Find where the given text appears and provide that cell's center as [x, y] coordinate. 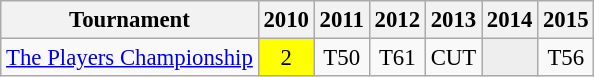
2010 [286, 20]
2014 [510, 20]
2011 [342, 20]
Tournament [130, 20]
2015 [566, 20]
CUT [453, 58]
T50 [342, 58]
2012 [397, 20]
T56 [566, 58]
T61 [397, 58]
2013 [453, 20]
2 [286, 58]
The Players Championship [130, 58]
